Locate the cell with the specified text and output its [x, y] center coordinate. 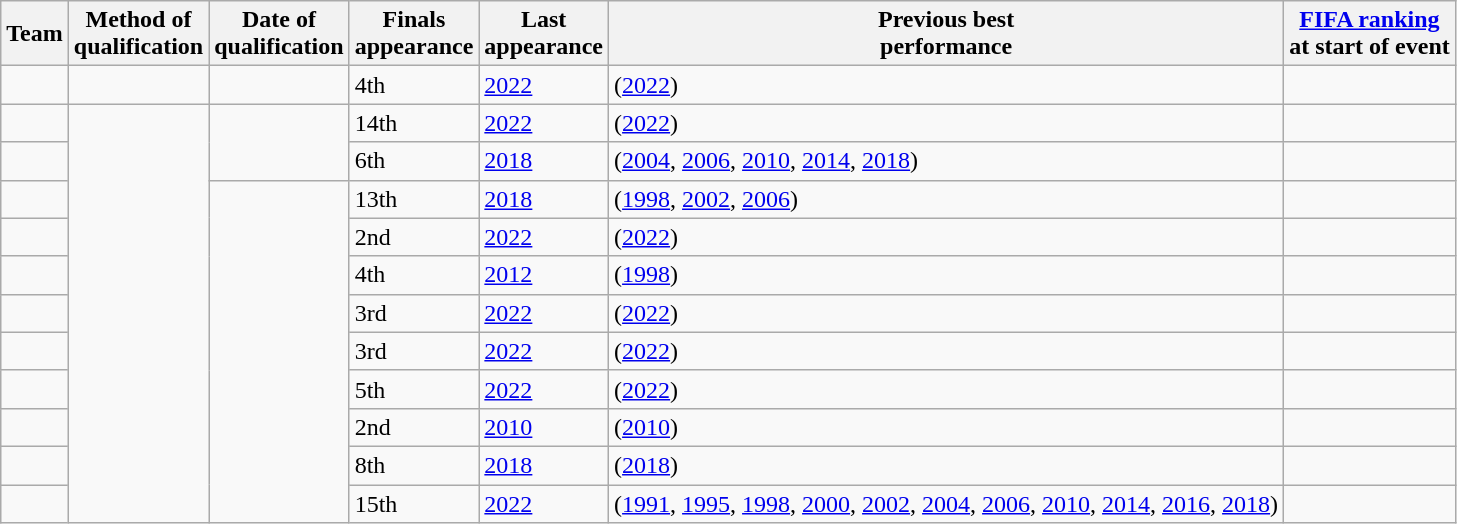
(2010) [946, 427]
FIFA rankingat start of event [1370, 34]
Date ofqualification [279, 34]
(1991, 1995, 1998, 2000, 2002, 2004, 2006, 2010, 2014, 2016, 2018) [946, 503]
6th [414, 161]
(1998) [946, 275]
8th [414, 465]
Lastappearance [544, 34]
Team [35, 34]
2012 [544, 275]
Previous bestperformance [946, 34]
15th [414, 503]
5th [414, 389]
Method ofqualification [138, 34]
(1998, 2002, 2006) [946, 199]
Finalsappearance [414, 34]
2010 [544, 427]
14th [414, 123]
(2018) [946, 465]
(2004, 2006, 2010, 2014, 2018) [946, 161]
13th [414, 199]
